Provide the (X, Y) coordinate of the cell's center where the given text is located.  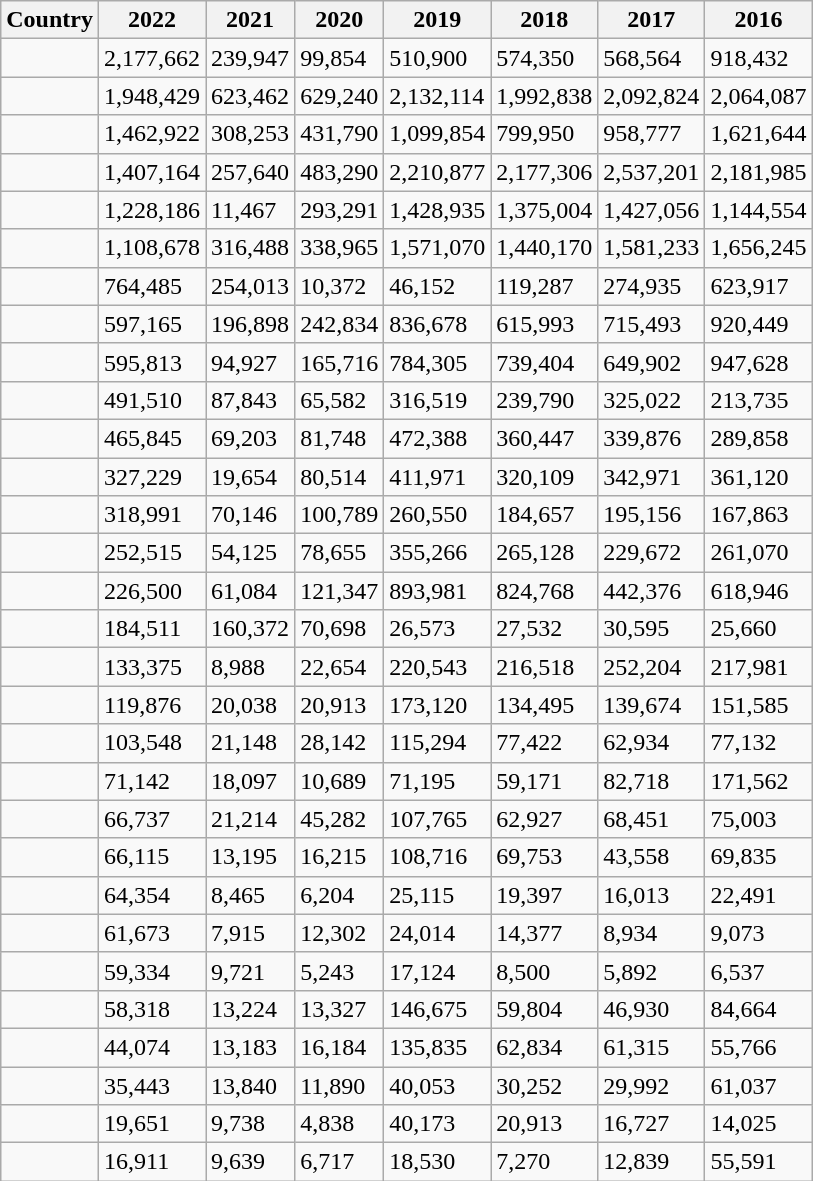
71,195 (438, 781)
12,302 (340, 933)
18,530 (438, 1162)
46,930 (652, 1009)
13,224 (250, 1009)
12,839 (652, 1162)
2019 (438, 20)
25,115 (438, 895)
6,537 (758, 971)
40,173 (438, 1124)
46,152 (438, 286)
99,854 (340, 58)
784,305 (438, 362)
20,038 (250, 705)
229,672 (652, 553)
21,148 (250, 743)
510,900 (438, 58)
71,142 (152, 781)
21,214 (250, 819)
11,467 (250, 210)
265,128 (544, 553)
355,266 (438, 553)
43,558 (652, 857)
629,240 (340, 96)
13,327 (340, 1009)
1,427,056 (652, 210)
2020 (340, 20)
226,500 (152, 591)
135,835 (438, 1047)
17,124 (438, 971)
1,948,429 (152, 96)
1,581,233 (652, 248)
27,532 (544, 629)
45,282 (340, 819)
70,698 (340, 629)
66,115 (152, 857)
121,347 (340, 591)
196,898 (250, 324)
316,519 (438, 400)
8,934 (652, 933)
360,447 (544, 438)
16,013 (652, 895)
59,804 (544, 1009)
715,493 (652, 324)
318,991 (152, 515)
574,350 (544, 58)
7,915 (250, 933)
2,177,662 (152, 58)
58,318 (152, 1009)
19,397 (544, 895)
274,935 (652, 286)
239,947 (250, 58)
151,585 (758, 705)
11,890 (340, 1085)
4,838 (340, 1124)
920,449 (758, 324)
64,354 (152, 895)
78,655 (340, 553)
213,735 (758, 400)
55,591 (758, 1162)
184,511 (152, 629)
257,640 (250, 172)
260,550 (438, 515)
289,858 (758, 438)
615,993 (544, 324)
22,491 (758, 895)
165,716 (340, 362)
9,721 (250, 971)
618,946 (758, 591)
6,204 (340, 895)
568,564 (652, 58)
82,718 (652, 781)
242,834 (340, 324)
134,495 (544, 705)
61,084 (250, 591)
1,440,170 (544, 248)
1,375,004 (544, 210)
1,108,678 (152, 248)
61,315 (652, 1047)
2016 (758, 20)
431,790 (340, 134)
2,132,114 (438, 96)
87,843 (250, 400)
13,195 (250, 857)
107,765 (438, 819)
1,656,245 (758, 248)
65,582 (340, 400)
68,451 (652, 819)
2018 (544, 20)
2,181,985 (758, 172)
739,404 (544, 362)
597,165 (152, 324)
7,270 (544, 1162)
59,334 (152, 971)
491,510 (152, 400)
18,097 (250, 781)
308,253 (250, 134)
81,748 (340, 438)
62,927 (544, 819)
160,372 (250, 629)
1,228,186 (152, 210)
2,210,877 (438, 172)
595,813 (152, 362)
24,014 (438, 933)
14,377 (544, 933)
146,675 (438, 1009)
9,639 (250, 1162)
22,654 (340, 667)
2,064,087 (758, 96)
623,917 (758, 286)
62,934 (652, 743)
115,294 (438, 743)
958,777 (652, 134)
216,518 (544, 667)
2022 (152, 20)
16,184 (340, 1047)
13,840 (250, 1085)
1,621,644 (758, 134)
320,109 (544, 477)
361,120 (758, 477)
824,768 (544, 591)
167,863 (758, 515)
14,025 (758, 1124)
69,753 (544, 857)
75,003 (758, 819)
103,548 (152, 743)
2,537,201 (652, 172)
69,203 (250, 438)
9,738 (250, 1124)
5,892 (652, 971)
70,146 (250, 515)
252,515 (152, 553)
55,766 (758, 1047)
1,992,838 (544, 96)
261,070 (758, 553)
40,053 (438, 1085)
119,876 (152, 705)
16,911 (152, 1162)
339,876 (652, 438)
195,156 (652, 515)
252,204 (652, 667)
30,252 (544, 1085)
119,287 (544, 286)
623,462 (250, 96)
19,651 (152, 1124)
254,013 (250, 286)
483,290 (340, 172)
217,981 (758, 667)
61,673 (152, 933)
184,657 (544, 515)
10,372 (340, 286)
9,073 (758, 933)
836,678 (438, 324)
2021 (250, 20)
649,902 (652, 362)
947,628 (758, 362)
44,074 (152, 1047)
2,092,824 (652, 96)
19,654 (250, 477)
100,789 (340, 515)
108,716 (438, 857)
1,099,854 (438, 134)
327,229 (152, 477)
293,291 (340, 210)
29,992 (652, 1085)
465,845 (152, 438)
66,737 (152, 819)
77,132 (758, 743)
1,571,070 (438, 248)
171,562 (758, 781)
69,835 (758, 857)
472,388 (438, 438)
16,727 (652, 1124)
5,243 (340, 971)
28,142 (340, 743)
6,717 (340, 1162)
133,375 (152, 667)
80,514 (340, 477)
13,183 (250, 1047)
84,664 (758, 1009)
338,965 (340, 248)
16,215 (340, 857)
173,120 (438, 705)
26,573 (438, 629)
2017 (652, 20)
35,443 (152, 1085)
764,485 (152, 286)
325,022 (652, 400)
1,407,164 (152, 172)
77,422 (544, 743)
30,595 (652, 629)
239,790 (544, 400)
10,689 (340, 781)
442,376 (652, 591)
62,834 (544, 1047)
25,660 (758, 629)
8,500 (544, 971)
918,432 (758, 58)
54,125 (250, 553)
342,971 (652, 477)
1,428,935 (438, 210)
139,674 (652, 705)
8,988 (250, 667)
411,971 (438, 477)
94,927 (250, 362)
316,488 (250, 248)
220,543 (438, 667)
1,462,922 (152, 134)
799,950 (544, 134)
8,465 (250, 895)
59,171 (544, 781)
2,177,306 (544, 172)
1,144,554 (758, 210)
893,981 (438, 591)
Country (50, 20)
61,037 (758, 1085)
